For the text-containing cell, return its midpoint in (X, Y) coordinate format. 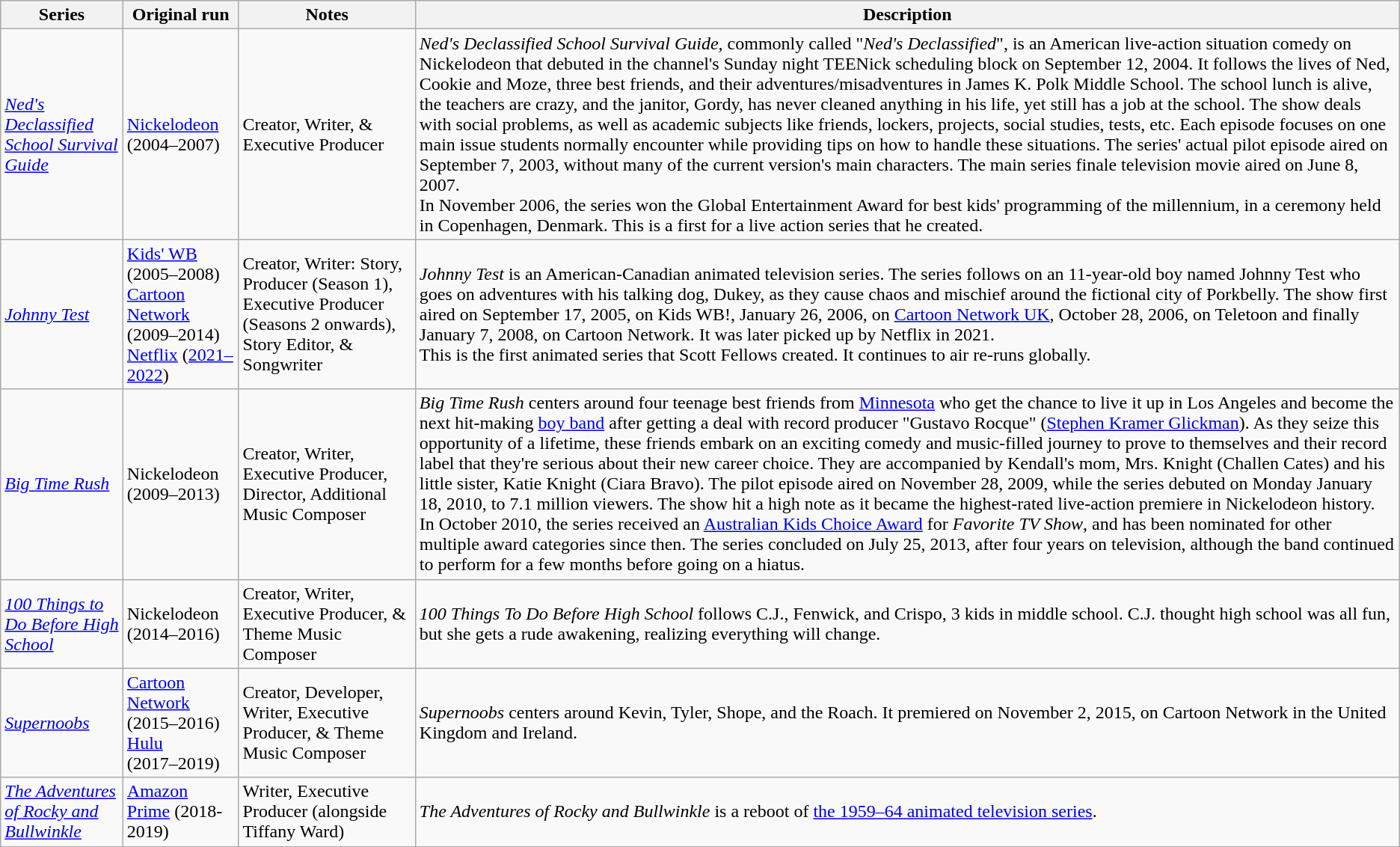
Creator, Writer, Executive Producer, Director, Additional Music Composer (327, 484)
Johnny Test (62, 314)
The Adventures of Rocky and Bullwinkle (62, 812)
Amazon Prime (2018-2019) (181, 812)
The Adventures of Rocky and Bullwinkle is a reboot of the 1959–64 animated television series. (907, 812)
100 Things to Do Before High School (62, 624)
Creator, Writer, & Executive Producer (327, 135)
Big Time Rush (62, 484)
Ned's Declassified School Survival Guide (62, 135)
Creator, Writer: Story, Producer (Season 1), Executive Producer (Seasons 2 onwards), Story Editor, & Songwriter (327, 314)
Kids' WB (2005–2008)Cartoon Network (2009–2014)Netflix (2021–2022) (181, 314)
Supernoobs (62, 723)
Creator, Writer, Executive Producer, & Theme Music Composer (327, 624)
Original run (181, 15)
Nickelodeon (2014–2016) (181, 624)
Nickelodeon (2009–2013) (181, 484)
Cartoon Network (2015–2016) Hulu (2017–2019) (181, 723)
Notes (327, 15)
Creator, Developer, Writer, Executive Producer, & Theme Music Composer (327, 723)
Nickelodeon (2004–2007) (181, 135)
Description (907, 15)
Series (62, 15)
Writer, Executive Producer (alongside Tiffany Ward) (327, 812)
Supernoobs centers around Kevin, Tyler, Shope, and the Roach. It premiered on November 2, 2015, on Cartoon Network in the United Kingdom and Ireland. (907, 723)
